Capture the cell that displays the provided text and extract its (X, Y) central coordinate. 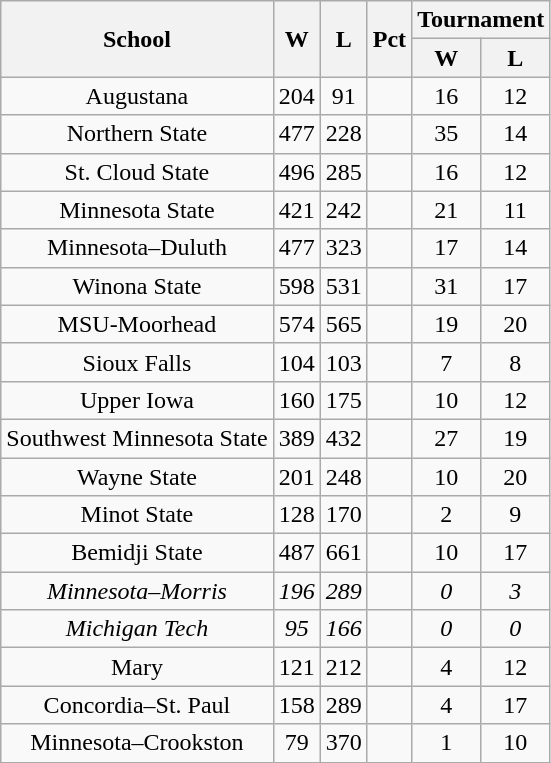
175 (344, 400)
487 (296, 553)
574 (296, 324)
11 (516, 210)
Northern State (137, 134)
661 (344, 553)
166 (344, 629)
370 (344, 743)
Southwest Minnesota State (137, 438)
Minnesota State (137, 210)
Augustana (137, 96)
248 (344, 477)
3 (516, 591)
128 (296, 515)
2 (446, 515)
79 (296, 743)
7 (446, 362)
121 (296, 667)
Tournament (481, 20)
Minnesota–Crookston (137, 743)
242 (344, 210)
531 (344, 286)
Concordia–St. Paul (137, 705)
598 (296, 286)
Winona State (137, 286)
285 (344, 172)
91 (344, 96)
496 (296, 172)
8 (516, 362)
Minnesota–Duluth (137, 248)
31 (446, 286)
1 (446, 743)
School (137, 39)
158 (296, 705)
Bemidji State (137, 553)
389 (296, 438)
565 (344, 324)
201 (296, 477)
432 (344, 438)
170 (344, 515)
Mary (137, 667)
Minot State (137, 515)
Michigan Tech (137, 629)
323 (344, 248)
Pct (389, 39)
228 (344, 134)
196 (296, 591)
160 (296, 400)
Wayne State (137, 477)
104 (296, 362)
204 (296, 96)
95 (296, 629)
Minnesota–Morris (137, 591)
MSU-Moorhead (137, 324)
103 (344, 362)
Sioux Falls (137, 362)
421 (296, 210)
212 (344, 667)
9 (516, 515)
35 (446, 134)
St. Cloud State (137, 172)
21 (446, 210)
27 (446, 438)
Upper Iowa (137, 400)
